Identify which cell holds the provided text, then report its (x, y) central coordinate. 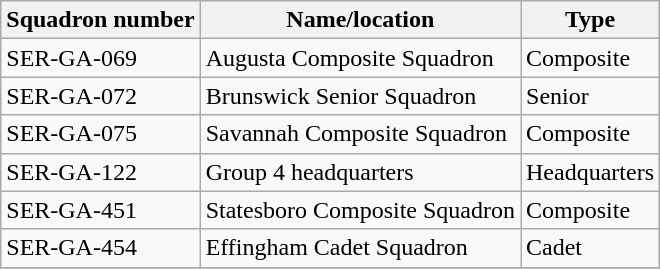
SER-GA-451 (100, 210)
SER-GA-072 (100, 96)
SER-GA-069 (100, 58)
Augusta Composite Squadron (360, 58)
Group 4 headquarters (360, 172)
Brunswick Senior Squadron (360, 96)
Statesboro Composite Squadron (360, 210)
Savannah Composite Squadron (360, 134)
Name/location (360, 20)
SER-GA-454 (100, 248)
Effingham Cadet Squadron (360, 248)
Headquarters (590, 172)
Type (590, 20)
Senior (590, 96)
SER-GA-075 (100, 134)
Squadron number (100, 20)
Cadet (590, 248)
SER-GA-122 (100, 172)
